Detect which cell encompasses the target text, then output its [x, y] center coordinate. 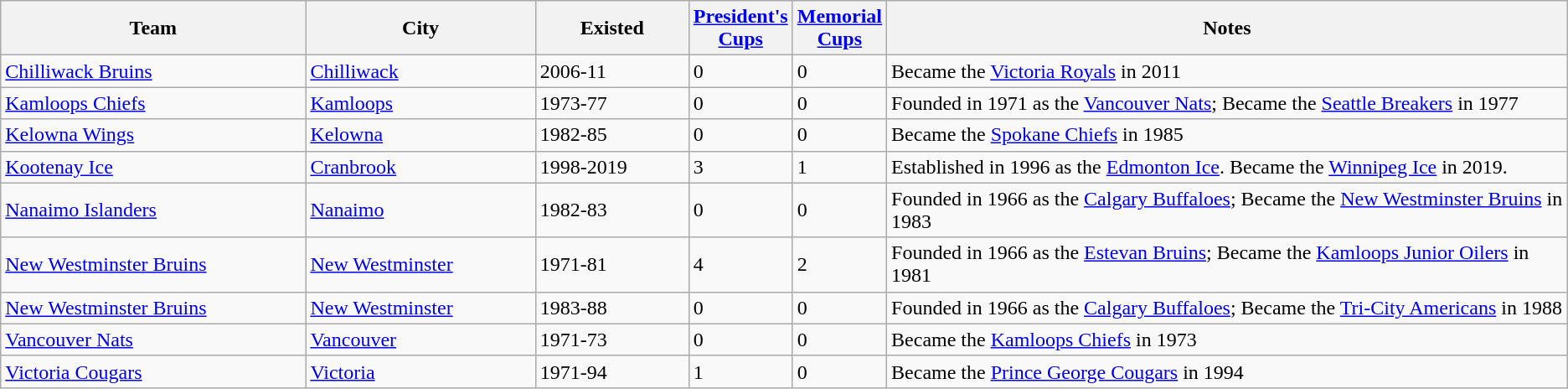
1971-81 [611, 265]
Became the Spokane Chiefs in 1985 [1228, 135]
1983-88 [611, 308]
Nanaimo [420, 210]
2 [839, 265]
Memorial Cups [839, 29]
1982-85 [611, 135]
City [420, 29]
Kamloops [420, 103]
Victoria Cougars [153, 371]
1973-77 [611, 103]
Kelowna [420, 135]
Kelowna Wings [153, 135]
Vancouver Nats [153, 340]
Nanaimo Islanders [153, 210]
1971-94 [611, 371]
Founded in 1966 as the Calgary Buffaloes; Became the New Westminster Bruins in 1983 [1228, 210]
Kamloops Chiefs [153, 103]
4 [740, 265]
Established in 1996 as the Edmonton Ice. Became the Winnipeg Ice in 2019. [1228, 167]
Kootenay Ice [153, 167]
1998-2019 [611, 167]
1971-73 [611, 340]
Became the Victoria Royals in 2011 [1228, 71]
Existed [611, 29]
Team [153, 29]
Became the Prince George Cougars in 1994 [1228, 371]
President's Cups [740, 29]
3 [740, 167]
Vancouver [420, 340]
Chilliwack [420, 71]
1982-83 [611, 210]
Founded in 1966 as the Estevan Bruins; Became the Kamloops Junior Oilers in 1981 [1228, 265]
Cranbrook [420, 167]
Notes [1228, 29]
Victoria [420, 371]
Became the Kamloops Chiefs in 1973 [1228, 340]
Chilliwack Bruins [153, 71]
Founded in 1971 as the Vancouver Nats; Became the Seattle Breakers in 1977 [1228, 103]
Founded in 1966 as the Calgary Buffaloes; Became the Tri-City Americans in 1988 [1228, 308]
2006-11 [611, 71]
